Extract the (X, Y) coordinate from the center of the cell holding the provided text.  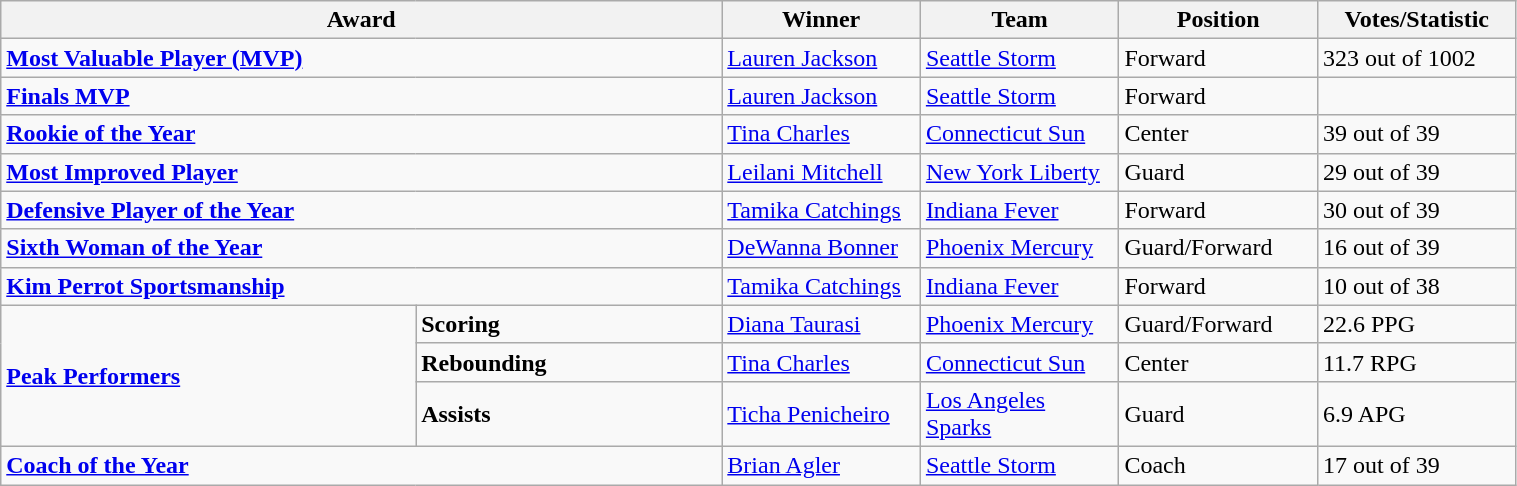
Finals MVP (362, 96)
16 out of 39 (1416, 248)
Ticha Penicheiro (822, 414)
323 out of 1002 (1416, 58)
Most Valuable Player (MVP) (362, 58)
Position (1218, 20)
Scoring (569, 324)
Coach of the Year (362, 465)
29 out of 39 (1416, 172)
17 out of 39 (1416, 465)
Los Angeles Sparks (1020, 414)
Winner (822, 20)
New York Liberty (1020, 172)
Defensive Player of the Year (362, 210)
6.9 APG (1416, 414)
DeWanna Bonner (822, 248)
30 out of 39 (1416, 210)
Award (362, 20)
Brian Agler (822, 465)
Most Improved Player (362, 172)
11.7 RPG (1416, 362)
22.6 PPG (1416, 324)
Rookie of the Year (362, 134)
Leilani Mitchell (822, 172)
Team (1020, 20)
Coach (1218, 465)
39 out of 39 (1416, 134)
Sixth Woman of the Year (362, 248)
Votes/Statistic (1416, 20)
10 out of 38 (1416, 286)
Peak Performers (208, 376)
Diana Taurasi (822, 324)
Assists (569, 414)
Rebounding (569, 362)
Kim Perrot Sportsmanship (362, 286)
